Detect which cell encompasses the target text, then output its [X, Y] center coordinate. 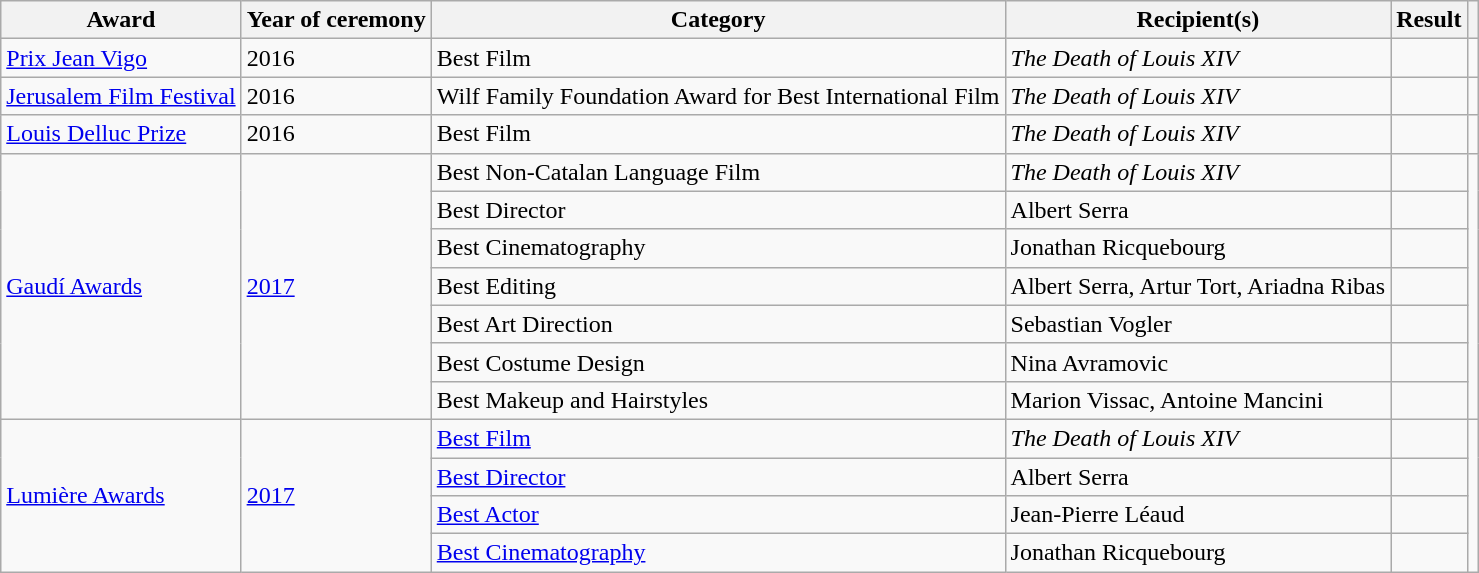
Recipient(s) [1198, 20]
Nina Avramovic [1198, 362]
Best Costume Design [718, 362]
Best Actor [718, 515]
Best Makeup and Hairstyles [718, 400]
Award [121, 20]
Year of ceremony [336, 20]
Best Editing [718, 286]
Gaudí Awards [121, 286]
Louis Delluc Prize [121, 134]
Best Non-Catalan Language Film [718, 172]
Sebastian Vogler [1198, 324]
Category [718, 20]
Jean-Pierre Léaud [1198, 515]
Marion Vissac, Antoine Mancini [1198, 400]
Prix Jean Vigo [121, 58]
Wilf Family Foundation Award for Best International Film [718, 96]
Best Art Direction [718, 324]
Jerusalem Film Festival [121, 96]
Albert Serra, Artur Tort, Ariadna Ribas [1198, 286]
Lumière Awards [121, 495]
Result [1429, 20]
